Locate the cell with the specified text and output its [X, Y] center coordinate. 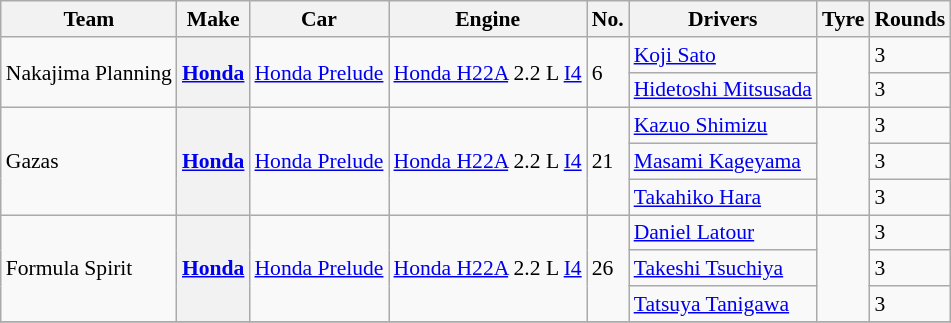
Engine [487, 19]
Takahiko Hara [723, 197]
21 [608, 162]
26 [608, 268]
Gazas [89, 162]
No. [608, 19]
Masami Kageyama [723, 162]
Car [318, 19]
Drivers [723, 19]
Nakajima Planning [89, 72]
Kazuo Shimizu [723, 126]
Make [214, 19]
Tyre [843, 19]
Tatsuya Tanigawa [723, 304]
Takeshi Tsuchiya [723, 269]
Formula Spirit [89, 268]
Team [89, 19]
Hidetoshi Mitsusada [723, 90]
Daniel Latour [723, 233]
6 [608, 72]
Koji Sato [723, 55]
Rounds [910, 19]
